Determine the (x, y) coordinate at the center of the cell enclosing the given text.  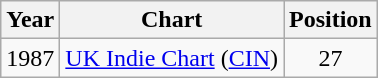
Chart (172, 20)
27 (331, 58)
1987 (30, 58)
Position (331, 20)
UK Indie Chart (CIN) (172, 58)
Year (30, 20)
